From the cell containing the given text, extract its center point as [X, Y] coordinate. 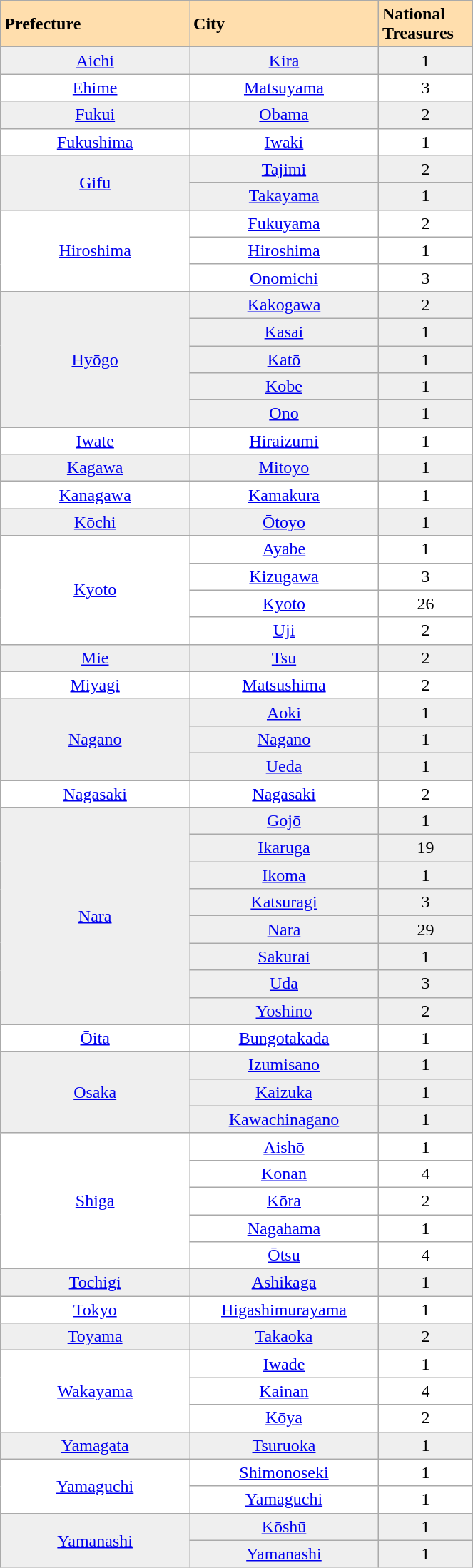
Kōchi [96, 522]
Tsuruoka [284, 1445]
Takaoka [284, 1337]
Sakurai [284, 957]
Katō [284, 359]
Obama [284, 115]
Ueda [284, 766]
Uji [284, 631]
Kagawa [96, 468]
Kizugawa [284, 576]
Hyōgo [96, 359]
Ono [284, 414]
26 [425, 604]
Kamakura [284, 495]
Ikaruga [284, 848]
City [284, 24]
Osaka [96, 1092]
Matsushima [284, 685]
Kōra [284, 1201]
Aishō [284, 1146]
Kawachinagano [284, 1119]
Yamagata [96, 1445]
Ōtsu [284, 1256]
Mitoyo [284, 468]
Kasai [284, 332]
Fukuyama [284, 223]
Ehime [96, 88]
Katsuragi [284, 902]
Ōita [96, 1038]
Shiga [96, 1201]
Toyama [96, 1337]
Prefecture [96, 24]
Tajimi [284, 169]
Mie [96, 658]
Takayama [284, 196]
Kanagawa [96, 495]
Kaizuka [284, 1092]
Konan [284, 1174]
Aoki [284, 712]
Wakayama [96, 1391]
29 [425, 930]
Iwade [284, 1364]
Kōshū [284, 1527]
Gifu [96, 183]
Ashikaga [284, 1283]
Kakogawa [284, 305]
Tokyo [96, 1310]
Uda [284, 984]
Ōtoyo [284, 522]
Iwaki [284, 142]
Aichi [96, 61]
Fukui [96, 115]
Tochigi [96, 1283]
Miyagi [96, 685]
Kainan [284, 1391]
Kobe [284, 387]
Fukushima [96, 142]
Onomichi [284, 278]
19 [425, 848]
Ikoma [284, 875]
Tsu [284, 658]
Nagahama [284, 1228]
Yoshino [284, 1011]
Iwate [96, 441]
National Treasures [425, 24]
Bungotakada [284, 1038]
Gojō [284, 821]
Shimonoseki [284, 1472]
Higashimurayama [284, 1310]
Matsuyama [284, 88]
Izumisano [284, 1065]
Kōya [284, 1418]
Kira [284, 61]
Hiraizumi [284, 441]
Ayabe [284, 549]
